Find where the given text appears and provide that cell's center as [X, Y] coordinate. 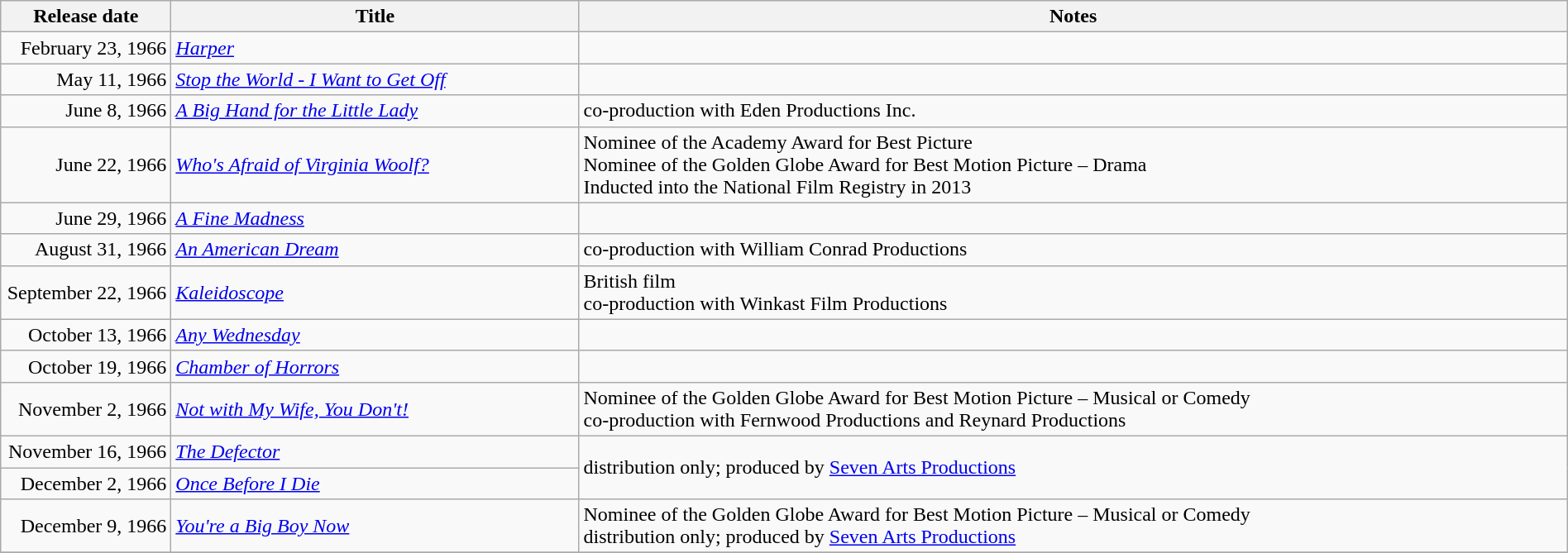
co-production with William Conrad Productions [1073, 250]
December 2, 1966 [86, 484]
British filmco-production with Winkast Film Productions [1073, 293]
December 9, 1966 [86, 526]
You're a Big Boy Now [375, 526]
Harper [375, 48]
An American Dream [375, 250]
October 19, 1966 [86, 366]
co-production with Eden Productions Inc. [1073, 111]
Kaleidoscope [375, 293]
Title [375, 17]
June 22, 1966 [86, 164]
September 22, 1966 [86, 293]
February 23, 1966 [86, 48]
May 11, 1966 [86, 79]
Release date [86, 17]
October 13, 1966 [86, 335]
Who's Afraid of Virginia Woolf? [375, 164]
Stop the World - I Want to Get Off [375, 79]
The Defector [375, 451]
Once Before I Die [375, 484]
A Big Hand for the Little Lady [375, 111]
November 2, 1966 [86, 408]
A Fine Madness [375, 218]
November 16, 1966 [86, 451]
distribution only; produced by Seven Arts Productions [1073, 467]
Notes [1073, 17]
Not with My Wife, You Don't! [375, 408]
June 29, 1966 [86, 218]
August 31, 1966 [86, 250]
Nominee of the Golden Globe Award for Best Motion Picture – Musical or Comedyco-production with Fernwood Productions and Reynard Productions [1073, 408]
Any Wednesday [375, 335]
June 8, 1966 [86, 111]
Nominee of the Golden Globe Award for Best Motion Picture – Musical or Comedydistribution only; produced by Seven Arts Productions [1073, 526]
Chamber of Horrors [375, 366]
